Determine the (X, Y) coordinate at the center of the cell enclosing the given text.  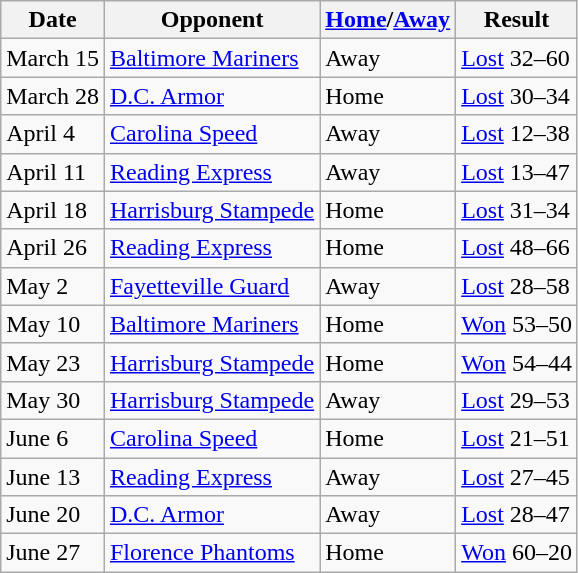
May 10 (53, 324)
March 15 (53, 58)
Lost 31–34 (517, 210)
Won 54–44 (517, 362)
Result (517, 20)
Lost 12–38 (517, 134)
Lost 28–47 (517, 515)
Lost 13–47 (517, 172)
Home/Away (388, 20)
Lost 30–34 (517, 96)
Lost 21–51 (517, 438)
Opponent (212, 20)
Lost 28–58 (517, 286)
April 4 (53, 134)
Won 60–20 (517, 553)
Lost 27–45 (517, 477)
Lost 32–60 (517, 58)
Florence Phantoms (212, 553)
Lost 29–53 (517, 400)
Date (53, 20)
June 13 (53, 477)
April 18 (53, 210)
May 23 (53, 362)
April 26 (53, 248)
March 28 (53, 96)
Lost 48–66 (517, 248)
June 27 (53, 553)
Won 53–50 (517, 324)
June 20 (53, 515)
April 11 (53, 172)
June 6 (53, 438)
May 2 (53, 286)
Fayetteville Guard (212, 286)
May 30 (53, 400)
